Capture the cell that displays the provided text and extract its (x, y) central coordinate. 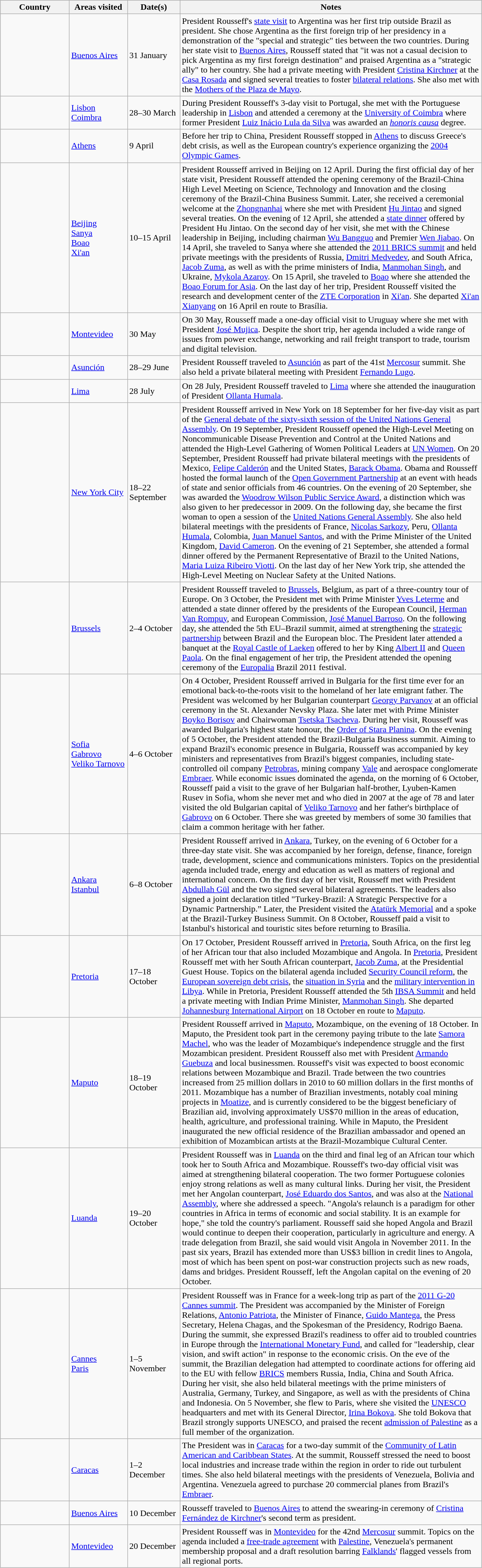
20 December (154, 1546)
On 28 July, President Rousseff traveled to Lima where she attended the inauguration of President Ollanta Humala. (331, 391)
SofiaGabrovoVeliko Tarnovo (98, 754)
New York City (98, 492)
9 April (154, 146)
Lima (98, 391)
4–6 October (154, 754)
AnkaraIstanbul (98, 885)
Caracas (98, 1470)
28 July (154, 391)
Date(s) (154, 7)
1–5 November (154, 1364)
31 January (154, 55)
Maputo (98, 1083)
17–18 October (154, 976)
Areas visited (98, 7)
10 December (154, 1513)
Country (35, 7)
28–29 June (154, 368)
28–30 March (154, 113)
Pretoria (98, 976)
Rousseff traveled to Buenos Aires to attend the swearing-in ceremony of Cristina Fernández de Kirchner's second term as president. (331, 1513)
Brussels (98, 628)
18–19 October (154, 1083)
19–20 October (154, 1218)
6–8 October (154, 885)
Luanda (98, 1218)
Notes (331, 7)
Athens (98, 146)
BeijingSanyaBoaoXi'an (98, 238)
2–4 October (154, 628)
CannesParis (98, 1364)
18–22 September (154, 492)
Asunción (98, 368)
LisbonCoimbra (98, 113)
1–2 December (154, 1470)
President Rousseff traveled to Asunción as part of the 41st Mercosur summit. She also held a private bilateral meeting with President Fernando Lugo. (331, 368)
10–15 April (154, 238)
30 May (154, 334)
